Provide the [X, Y] coordinate of the cell's center where the given text is located.  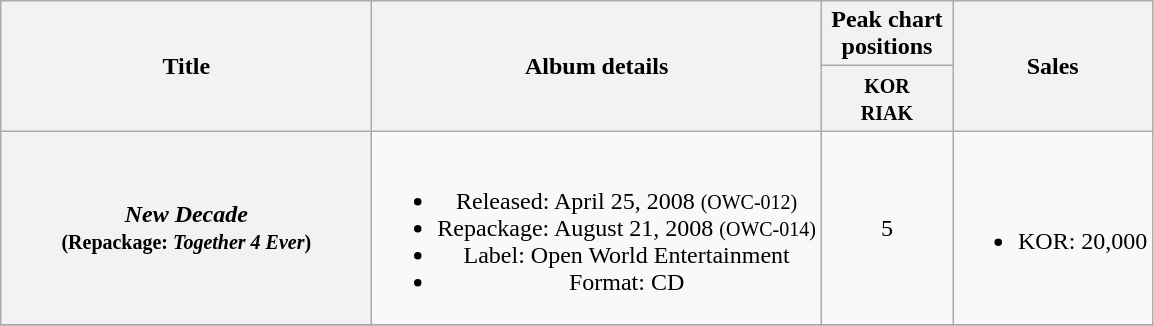
Released: April 25, 2008 (OWC-012)Repackage: August 21, 2008 (OWC-014)Label: Open World EntertainmentFormat: CD [597, 228]
Sales [1052, 66]
Title [186, 66]
Album details [597, 66]
KOR: 20,000 [1052, 228]
KORRIAK [886, 98]
Peak chart positions [886, 34]
5 [886, 228]
New Decade(Repackage: Together 4 Ever) [186, 228]
